Identify which cell holds the provided text, then report its (X, Y) central coordinate. 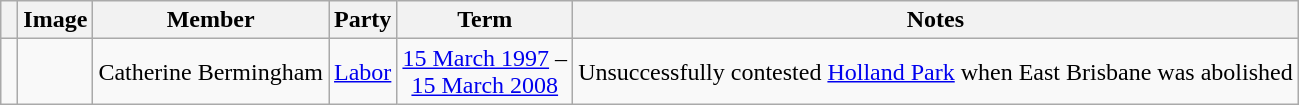
Image (56, 20)
Member (211, 20)
Notes (936, 20)
15 March 1997 – 15 March 2008 (485, 72)
Party (363, 20)
Term (485, 20)
Unsuccessfully contested Holland Park when East Brisbane was abolished (936, 72)
Labor (363, 72)
Catherine Bermingham (211, 72)
